Capture the cell that displays the provided text and extract its [X, Y] central coordinate. 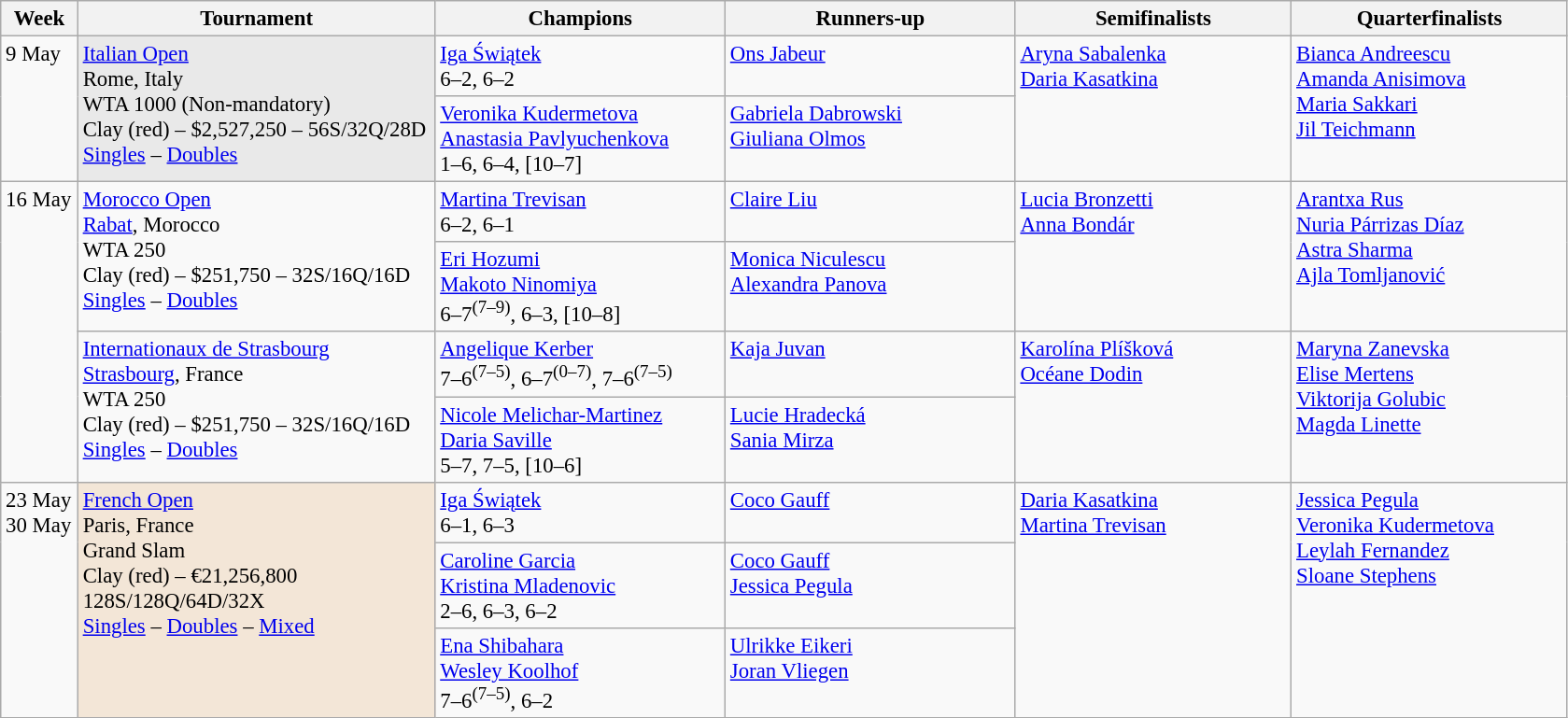
Week [39, 19]
Maryna Zanevska Elise Mertens Viktorija Golubic Magda Linette [1430, 407]
Lucia Bronzetti Anna Bondár [1153, 258]
Coco Gauff [870, 512]
Veronika Kudermetova Anastasia Pavlyuchenkova 1–6, 6–4, [10–7] [581, 139]
Ons Jabeur [870, 67]
Karolína Plíšková Océane Dodin [1153, 407]
Eri Hozumi Makoto Ninomiya 6–7(7–9), 6–3, [10–8] [581, 287]
16 May [39, 332]
Nicole Melichar-Martinez Daria Saville 5–7, 7–5, [10–6] [581, 440]
Jessica Pegula Veronika Kudermetova Leylah Fernandez Sloane Stephens [1430, 599]
Angelique Kerber 7–6(7–5), 6–7(0–7), 7–6(7–5) [581, 364]
Iga Świątek 6–2, 6–2 [581, 67]
Martina Trevisan 6–2, 6–1 [581, 213]
Ena Shibahara Wesley Koolhof 7–6(7–5), 6–2 [581, 672]
Bianca Andreescu Amanda Anisimova Maria Sakkari Jil Teichmann [1430, 109]
Caroline Garcia Kristina Mladenovic 2–6, 6–3, 6–2 [581, 585]
Champions [581, 19]
9 May [39, 109]
Coco Gauff Jessica Pegula [870, 585]
Quarterfinalists [1430, 19]
Runners-up [870, 19]
Monica Niculescu Alexandra Panova [870, 287]
Tournament [256, 19]
Kaja Juvan [870, 364]
Italian OpenRome, Italy WTA 1000 (Non-mandatory) Clay (red) – $2,527,250 – 56S/32Q/28DSingles – Doubles [256, 109]
Lucie Hradecká Sania Mirza [870, 440]
Ulrikke Eikeri Joran Vliegen [870, 672]
Internationaux de StrasbourgStrasbourg, France WTA 250 Clay (red) – $251,750 – 32S/16Q/16DSingles – Doubles [256, 407]
Aryna Sabalenka Daria Kasatkina [1153, 109]
Semifinalists [1153, 19]
Daria Kasatkina Martina Trevisan [1153, 599]
Claire Liu [870, 213]
Morocco Open Rabat, Morocco WTA 250 Clay (red) – $251,750 – 32S/16Q/16DSingles – Doubles [256, 258]
Iga Świątek 6–1, 6–3 [581, 512]
Gabriela Dabrowski Giuliana Olmos [870, 139]
Arantxa Rus Nuria Párrizas Díaz Astra Sharma Ajla Tomljanović [1430, 258]
French OpenParis, France Grand Slam Clay (red) – €21,256,800 128S/128Q/64D/32XSingles – Doubles – Mixed [256, 599]
23 May 30 May [39, 599]
